Identify which cell holds the provided text, then report its [X, Y] central coordinate. 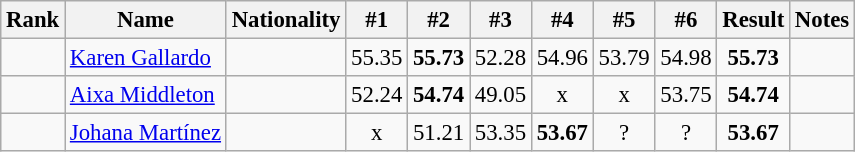
49.05 [501, 95]
Johana Martínez [146, 133]
Notes [822, 20]
55.35 [377, 58]
#6 [686, 20]
53.75 [686, 95]
53.79 [624, 58]
Result [754, 20]
Rank [33, 20]
Name [146, 20]
53.35 [501, 133]
#3 [501, 20]
54.98 [686, 58]
#1 [377, 20]
Aixa Middleton [146, 95]
#4 [562, 20]
52.24 [377, 95]
54.96 [562, 58]
52.28 [501, 58]
#2 [439, 20]
Nationality [286, 20]
51.21 [439, 133]
#5 [624, 20]
Karen Gallardo [146, 58]
